Provide the (x, y) coordinate of the cell's center where the given text is located.  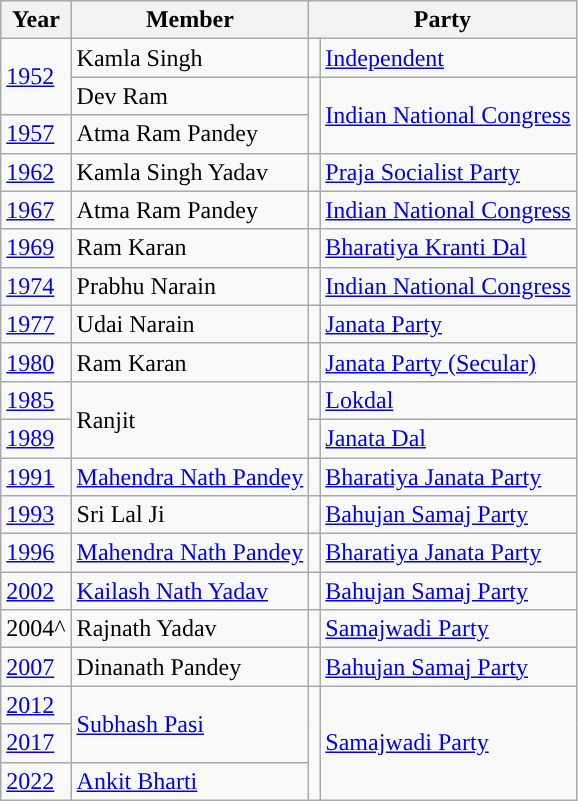
1969 (36, 248)
Udai Narain (190, 324)
Praja Socialist Party (448, 172)
2022 (36, 781)
1952 (36, 77)
Rajnath Yadav (190, 629)
Ranjit (190, 419)
Bharatiya Kranti Dal (448, 248)
1974 (36, 286)
Kamla Singh (190, 58)
2012 (36, 705)
Prabhu Narain (190, 286)
Independent (448, 58)
2007 (36, 667)
1991 (36, 477)
1996 (36, 553)
Janata Dal (448, 438)
Sri Lal Ji (190, 515)
Janata Party (448, 324)
Year (36, 20)
Ankit Bharti (190, 781)
2002 (36, 591)
Janata Party (Secular) (448, 362)
Kailash Nath Yadav (190, 591)
1977 (36, 324)
Party (442, 20)
Dinanath Pandey (190, 667)
2017 (36, 743)
Kamla Singh Yadav (190, 172)
Member (190, 20)
1993 (36, 515)
Dev Ram (190, 96)
1989 (36, 438)
1985 (36, 400)
Lokdal (448, 400)
1980 (36, 362)
2004^ (36, 629)
1967 (36, 210)
Subhash Pasi (190, 724)
1962 (36, 172)
1957 (36, 134)
